Pinpoint the cell where the given text exists, returning its [X, Y] midpoint coordinate. 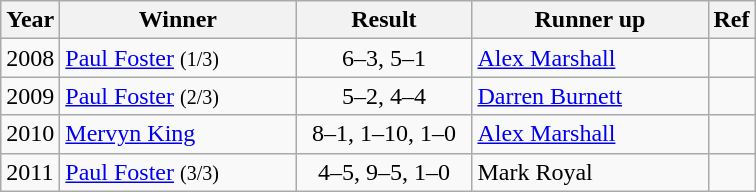
4–5, 9–5, 1–0 [384, 172]
2008 [30, 58]
Winner [178, 20]
Paul Foster (2/3) [178, 96]
8–1, 1–10, 1–0 [384, 134]
Mervyn King [178, 134]
6–3, 5–1 [384, 58]
Darren Burnett [590, 96]
5–2, 4–4 [384, 96]
Paul Foster (3/3) [178, 172]
Ref [732, 20]
Year [30, 20]
2011 [30, 172]
Result [384, 20]
Mark Royal [590, 172]
Runner up [590, 20]
Paul Foster (1/3) [178, 58]
2009 [30, 96]
2010 [30, 134]
